Identify which cell holds the provided text, then report its [X, Y] central coordinate. 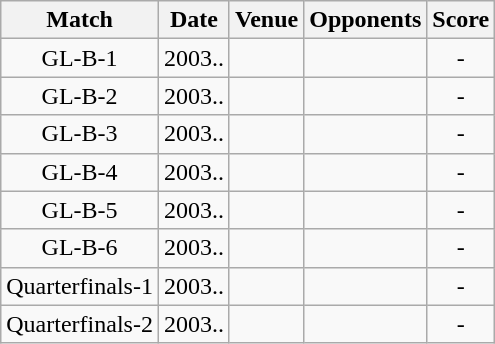
GL-B-3 [80, 134]
GL-B-5 [80, 210]
GL-B-2 [80, 96]
GL-B-6 [80, 248]
Match [80, 20]
Date [194, 20]
Quarterfinals-1 [80, 286]
Score [461, 20]
Quarterfinals-2 [80, 324]
Opponents [366, 20]
GL-B-4 [80, 172]
GL-B-1 [80, 58]
Venue [266, 20]
